Capture the cell that displays the provided text and extract its [x, y] central coordinate. 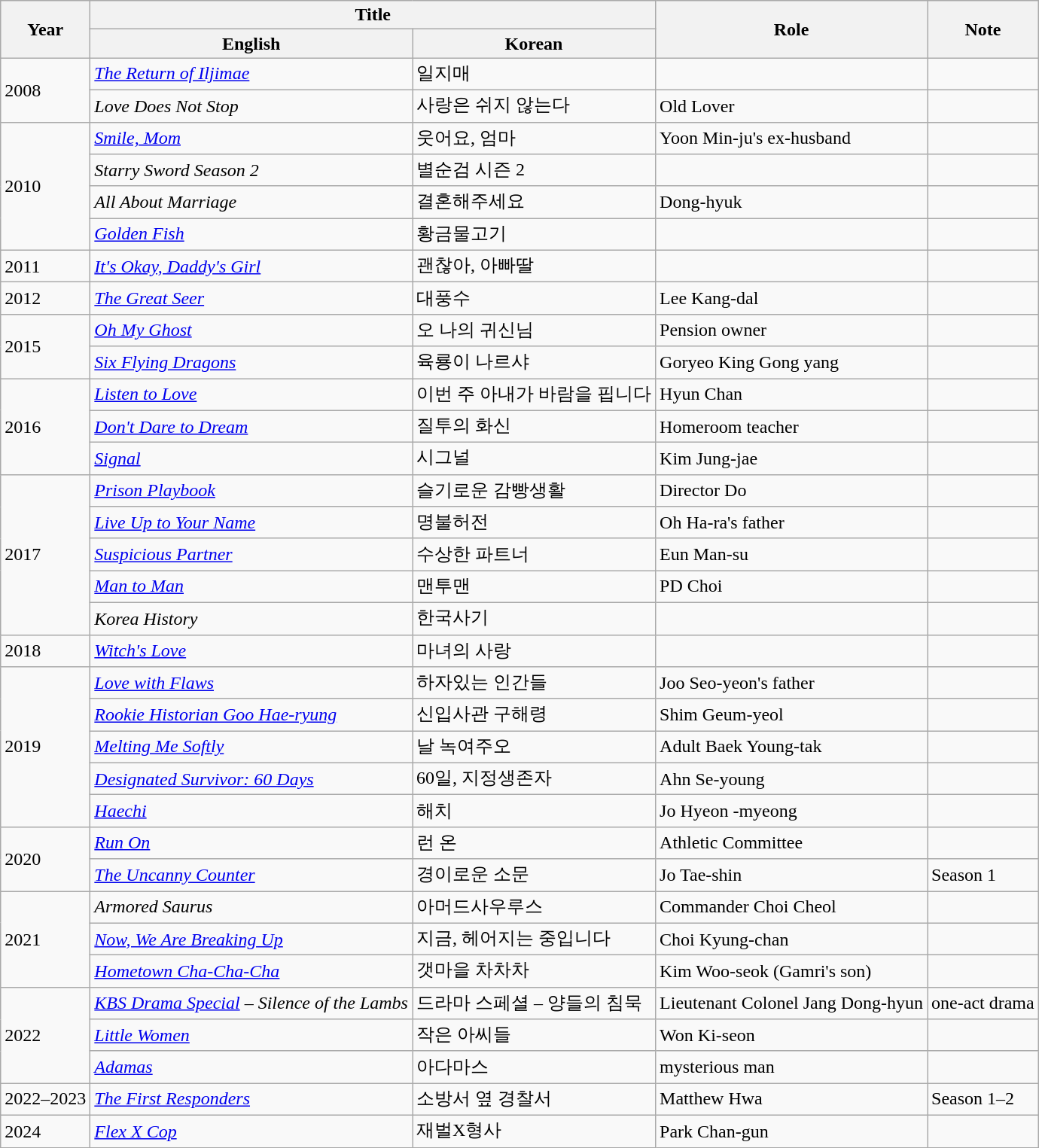
Prison Playbook [251, 491]
Adult Baek Young-tak [792, 747]
하자있는 인간들 [535, 684]
대풍수 [535, 298]
Six Flying Dragons [251, 363]
Jo Tae-shin [792, 875]
Eun Man-su [792, 554]
육룡이 나르샤 [535, 363]
Suspicious Partner [251, 554]
Yoon Min-ju's ex-husband [792, 139]
신입사관 구해령 [535, 715]
한국사기 [535, 619]
2012 [45, 298]
Dong-hyuk [792, 202]
2024 [45, 1131]
Season 1 [983, 875]
Rookie Historian Goo Hae-ryung [251, 715]
사랑은 쉬지 않는다 [535, 105]
괜찮아, 아빠딸 [535, 266]
2020 [45, 858]
Lee Kang-dal [792, 298]
Oh Ha-ra's father [792, 522]
아다마스 [535, 1067]
Armored Saurus [251, 908]
2022–2023 [45, 1099]
Athletic Committee [792, 843]
Listen to Love [251, 394]
마녀의 사랑 [535, 650]
갯마을 차차차 [535, 971]
맨투맨 [535, 587]
Kim Jung-jae [792, 459]
2021 [45, 939]
Kim Woo-seok (Gamri's son) [792, 971]
60일, 지정생존자 [535, 778]
All About Marriage [251, 202]
Title [373, 15]
Haechi [251, 812]
Korean [535, 44]
Shim Geum-yeol [792, 715]
2019 [45, 747]
오 나의 귀신님 [535, 330]
Golden Fish [251, 235]
해치 [535, 812]
Park Chan-gun [792, 1131]
2017 [45, 554]
작은 아씨들 [535, 1036]
날 녹여주오 [535, 747]
웃어요, 엄마 [535, 139]
2008 [45, 90]
일지매 [535, 74]
The Return of Iljimae [251, 74]
Live Up to Your Name [251, 522]
지금, 헤어지는 중입니다 [535, 939]
Ahn Se-young [792, 778]
Man to Man [251, 587]
one-act drama [983, 1003]
2022 [45, 1035]
질투의 화신 [535, 426]
Homeroom teacher [792, 426]
결혼해주세요 [535, 202]
The Great Seer [251, 298]
Commander Choi Cheol [792, 908]
English [251, 44]
2015 [45, 346]
KBS Drama Special – Silence of the Lambs [251, 1003]
황금물고기 [535, 235]
별순검 시즌 2 [535, 170]
Role [792, 29]
Year [45, 29]
Adamas [251, 1067]
Season 1–2 [983, 1099]
런 온 [535, 843]
재벌X형사 [535, 1131]
명불허전 [535, 522]
Matthew Hwa [792, 1099]
Witch's Love [251, 650]
Hometown Cha-Cha-Cha [251, 971]
Signal [251, 459]
The First Responders [251, 1099]
Joo Seo-yeon's father [792, 684]
Note [983, 29]
Pension owner [792, 330]
Hyun Chan [792, 394]
Oh My Ghost [251, 330]
드라마 스페셜 – 양들의 침묵 [535, 1003]
PD Choi [792, 587]
The Uncanny Counter [251, 875]
Old Lover [792, 105]
2011 [45, 266]
Love Does Not Stop [251, 105]
Lieutenant Colonel Jang Dong-hyun [792, 1003]
Korea History [251, 619]
Melting Me Softly [251, 747]
2010 [45, 186]
Won Ki-seon [792, 1036]
Don't Dare to Dream [251, 426]
슬기로운 감빵생활 [535, 491]
2016 [45, 426]
수상한 파트너 [535, 554]
Love with Flaws [251, 684]
아머드사우루스 [535, 908]
2018 [45, 650]
Designated Survivor: 60 Days [251, 778]
Little Women [251, 1036]
Run On [251, 843]
Director Do [792, 491]
It's Okay, Daddy's Girl [251, 266]
시그널 [535, 459]
Choi Kyung-chan [792, 939]
Jo Hyeon -myeong [792, 812]
Now, We Are Breaking Up [251, 939]
mysterious man [792, 1067]
소방서 옆 경찰서 [535, 1099]
이번 주 아내가 바람을 핍니다 [535, 394]
Starry Sword Season 2 [251, 170]
Smile, Mom [251, 139]
Goryeo King Gong yang [792, 363]
경이로운 소문 [535, 875]
Flex X Cop [251, 1131]
